Identify which cell holds the provided text, then report its [x, y] central coordinate. 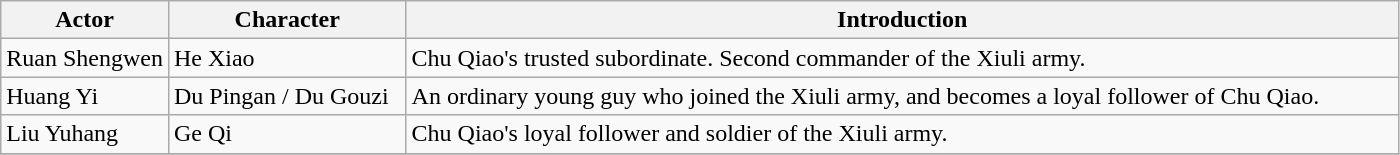
Actor [85, 20]
Introduction [902, 20]
An ordinary young guy who joined the Xiuli army, and becomes a loyal follower of Chu Qiao. [902, 96]
Character [287, 20]
Du Pingan / Du Gouzi [287, 96]
Huang Yi [85, 96]
Ge Qi [287, 134]
Liu Yuhang [85, 134]
Ruan Shengwen [85, 58]
Chu Qiao's loyal follower and soldier of the Xiuli army. [902, 134]
He Xiao [287, 58]
Chu Qiao's trusted subordinate. Second commander of the Xiuli army. [902, 58]
